Determine the (x, y) coordinate at the center of the cell enclosing the given text.  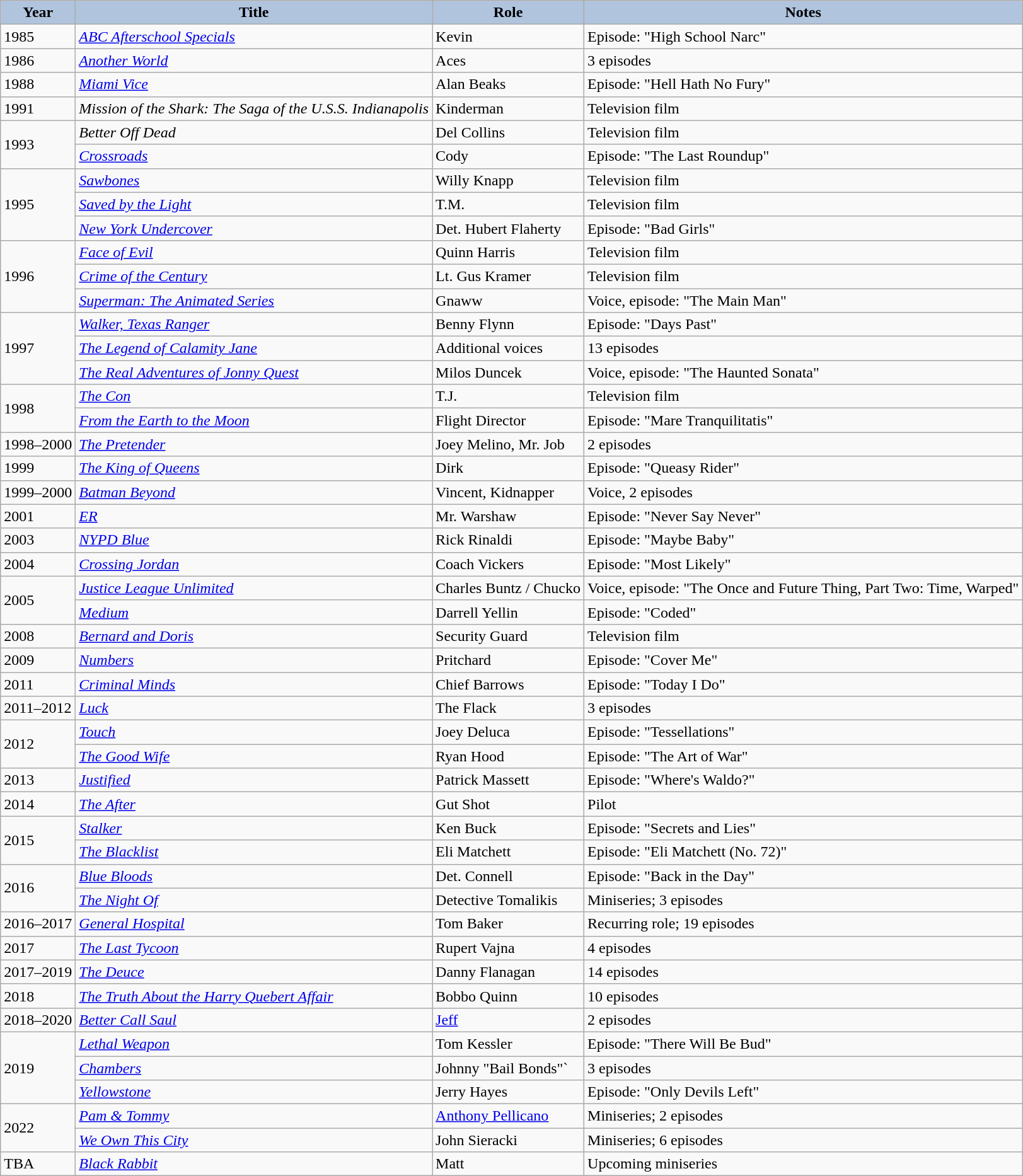
2015 (38, 840)
Episode: "The Last Roundup" (803, 156)
Episode: "Back in the Day" (803, 876)
Pilot (803, 804)
2014 (38, 804)
Rick Rinaldi (508, 540)
From the Earth to the Moon (254, 420)
Episode: "Mare Tranquilitatis" (803, 420)
2016–2017 (38, 924)
Danny Flanagan (508, 972)
Crossing Jordan (254, 564)
Det. Connell (508, 876)
Dirk (508, 468)
1991 (38, 108)
2022 (38, 1128)
Stalker (254, 828)
Voice, 2 episodes (803, 492)
Episode: "The Art of War" (803, 756)
Episode: "Where's Waldo?" (803, 780)
The Night Of (254, 900)
Crime of the Century (254, 276)
The Con (254, 396)
14 episodes (803, 972)
Miniseries; 3 episodes (803, 900)
Detective Tomalikis (508, 900)
The Legend of Calamity Jane (254, 349)
1986 (38, 61)
1998 (38, 408)
Crossroads (254, 156)
Tom Baker (508, 924)
4 episodes (803, 948)
2011–2012 (38, 708)
2017–2019 (38, 972)
Recurring role; 19 episodes (803, 924)
Medium (254, 612)
Face of Evil (254, 252)
1996 (38, 276)
1998–2000 (38, 444)
We Own This City (254, 1140)
2009 (38, 660)
Matt (508, 1164)
Alan Beaks (508, 84)
1997 (38, 349)
1985 (38, 37)
1999 (38, 468)
Lethal Weapon (254, 1044)
The Blacklist (254, 852)
Anthony Pellicano (508, 1116)
NYPD Blue (254, 540)
Luck (254, 708)
Episode: "Hell Hath No Fury" (803, 84)
Voice, episode: "The Haunted Sonata" (803, 372)
10 episodes (803, 996)
2018 (38, 996)
Episode: "Cover Me" (803, 660)
Jerry Hayes (508, 1092)
Pam & Tommy (254, 1116)
Mission of the Shark: The Saga of the U.S.S. Indianapolis (254, 108)
Patrick Massett (508, 780)
2001 (38, 516)
Joey Melino, Mr. Job (508, 444)
Flight Director (508, 420)
Vincent, Kidnapper (508, 492)
2016 (38, 888)
Episode: "Eli Matchett (No. 72)" (803, 852)
2017 (38, 948)
The Last Tycoon (254, 948)
Black Rabbit (254, 1164)
Better Call Saul (254, 1020)
Episode: "Most Likely" (803, 564)
Blue Bloods (254, 876)
Joey Deluca (508, 732)
13 episodes (803, 349)
Yellowstone (254, 1092)
Gnaww (508, 301)
Episode: "Bad Girls" (803, 228)
1999–2000 (38, 492)
Eli Matchett (508, 852)
2018–2020 (38, 1020)
2008 (38, 636)
Pritchard (508, 660)
Sawbones (254, 180)
Superman: The Animated Series (254, 301)
John Sieracki (508, 1140)
Episode: "Maybe Baby" (803, 540)
Episode: "Today I Do" (803, 684)
The Pretender (254, 444)
Security Guard (508, 636)
Johnny "Bail Bonds"` (508, 1068)
The Deuce (254, 972)
2019 (38, 1068)
Episode: "High School Narc" (803, 37)
2003 (38, 540)
Episode: "Days Past" (803, 325)
The Flack (508, 708)
Saved by the Light (254, 204)
Aces (508, 61)
Ryan Hood (508, 756)
General Hospital (254, 924)
Additional voices (508, 349)
Touch (254, 732)
Justice League Unlimited (254, 588)
Kevin (508, 37)
T.M. (508, 204)
Bernard and Doris (254, 636)
Upcoming miniseries (803, 1164)
2013 (38, 780)
1993 (38, 144)
Willy Knapp (508, 180)
Rupert Vajna (508, 948)
Lt. Gus Kramer (508, 276)
Voice, episode: "The Main Man" (803, 301)
1988 (38, 84)
Batman Beyond (254, 492)
Chambers (254, 1068)
Jeff (508, 1020)
Title (254, 13)
Bobbo Quinn (508, 996)
Year (38, 13)
New York Undercover (254, 228)
Miniseries; 6 episodes (803, 1140)
Justified (254, 780)
The Good Wife (254, 756)
Miniseries; 2 episodes (803, 1116)
Episode: "Secrets and Lies" (803, 828)
Det. Hubert Flaherty (508, 228)
TBA (38, 1164)
Kinderman (508, 108)
Episode: "Coded" (803, 612)
Episode: "Tessellations" (803, 732)
Voice, episode: "The Once and Future Thing, Part Two: Time, Warped" (803, 588)
Coach Vickers (508, 564)
Episode: "Never Say Never" (803, 516)
T.J. (508, 396)
The Truth About the Harry Quebert Affair (254, 996)
Cody (508, 156)
Role (508, 13)
Gut Shot (508, 804)
The King of Queens (254, 468)
2012 (38, 744)
Chief Barrows (508, 684)
Episode: "Queasy Rider" (803, 468)
Criminal Minds (254, 684)
Numbers (254, 660)
Del Collins (508, 132)
Charles Buntz / Chucko (508, 588)
The Real Adventures of Jonny Quest (254, 372)
Tom Kessler (508, 1044)
Better Off Dead (254, 132)
2011 (38, 684)
ER (254, 516)
Miami Vice (254, 84)
The After (254, 804)
Milos Duncek (508, 372)
Darrell Yellin (508, 612)
Quinn Harris (508, 252)
Walker, Texas Ranger (254, 325)
Episode: "Only Devils Left" (803, 1092)
Mr. Warshaw (508, 516)
2005 (38, 600)
Another World (254, 61)
Episode: "There Will Be Bud" (803, 1044)
Ken Buck (508, 828)
2004 (38, 564)
1995 (38, 204)
Notes (803, 13)
ABC Afterschool Specials (254, 37)
Benny Flynn (508, 325)
